For the text-containing cell, return its midpoint in [x, y] coordinate format. 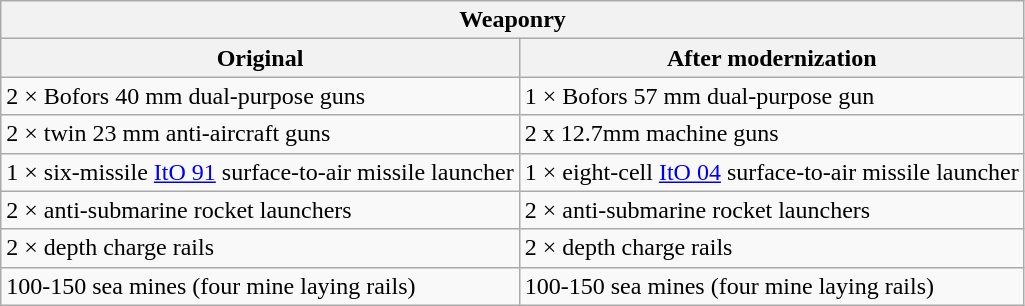
1 × six-missile ItO 91 surface-to-air missile launcher [260, 172]
2 × twin 23 mm anti-aircraft guns [260, 134]
Original [260, 58]
1 × eight-cell ItO 04 surface-to-air missile launcher [772, 172]
After modernization [772, 58]
1 × Bofors 57 mm dual-purpose gun [772, 96]
2 x 12.7mm machine guns [772, 134]
2 × Bofors 40 mm dual-purpose guns [260, 96]
Weaponry [513, 20]
